Find where the given text appears and provide that cell's center as [X, Y] coordinate. 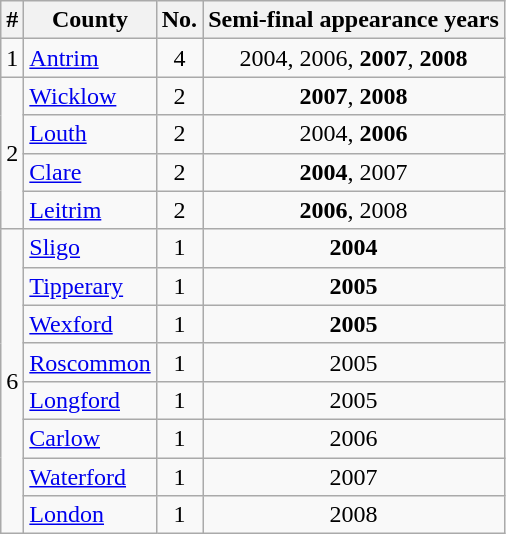
Longford [90, 400]
# [12, 20]
2006, 2008 [354, 210]
Waterford [90, 477]
2006 [354, 438]
2004 [354, 248]
4 [179, 58]
2008 [354, 515]
2004, 2006, 2007, 2008 [354, 58]
Carlow [90, 438]
Wexford [90, 324]
6 [12, 381]
Roscommon [90, 362]
Leitrim [90, 210]
County [90, 20]
Semi-final appearance years [354, 20]
2007 [354, 477]
London [90, 515]
Tipperary [90, 286]
2007, 2008 [354, 96]
Antrim [90, 58]
2004, 2007 [354, 172]
Louth [90, 134]
Sligo [90, 248]
No. [179, 20]
2004, 2006 [354, 134]
Clare [90, 172]
Wicklow [90, 96]
